Return the (x, y) coordinate for the center point of the cell that contains the specified text.  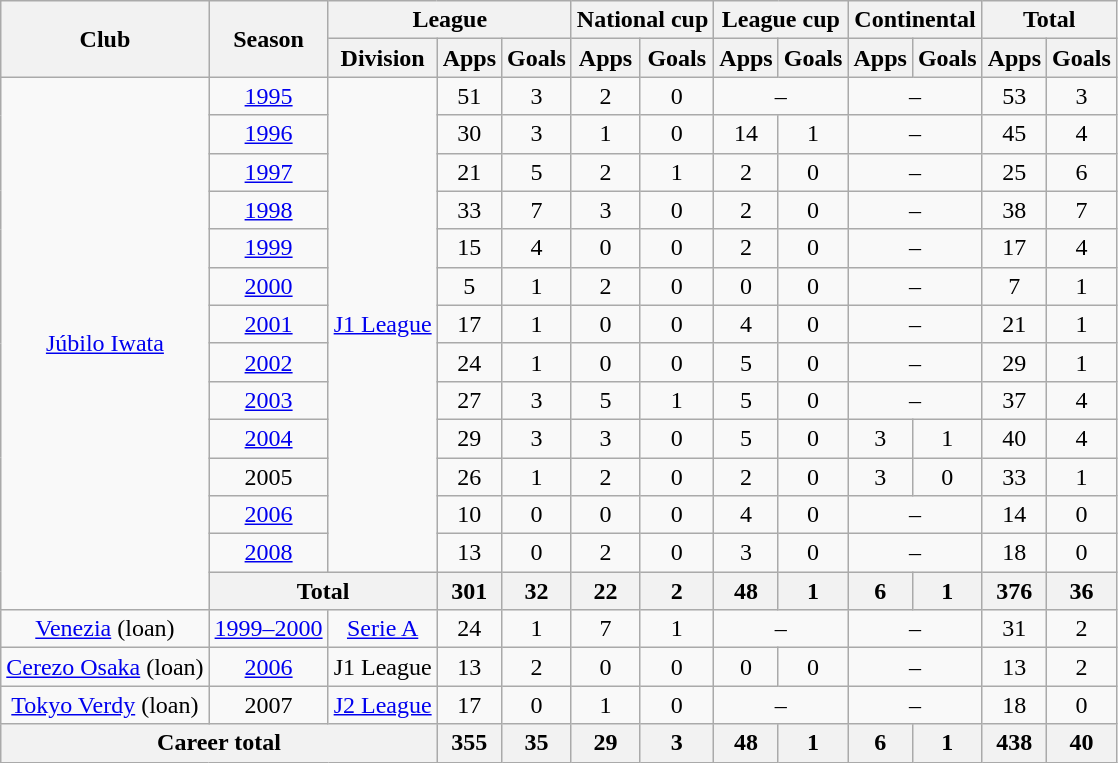
1998 (268, 210)
J2 League (382, 705)
22 (605, 591)
1996 (268, 134)
2004 (268, 438)
31 (1014, 629)
2003 (268, 400)
Season (268, 39)
League cup (781, 20)
32 (537, 591)
2008 (268, 553)
10 (469, 515)
301 (469, 591)
30 (469, 134)
26 (469, 477)
38 (1014, 210)
2005 (268, 477)
25 (1014, 172)
1999–2000 (268, 629)
36 (1082, 591)
2000 (268, 286)
2001 (268, 324)
Júbilo Iwata (105, 344)
355 (469, 743)
Serie A (382, 629)
Tokyo Verdy (loan) (105, 705)
Venezia (loan) (105, 629)
League (450, 20)
51 (469, 96)
1999 (268, 248)
45 (1014, 134)
1995 (268, 96)
2007 (268, 705)
Division (382, 58)
35 (537, 743)
27 (469, 400)
Cerezo Osaka (loan) (105, 667)
2002 (268, 362)
53 (1014, 96)
438 (1014, 743)
National cup (642, 20)
1997 (268, 172)
376 (1014, 591)
15 (469, 248)
Club (105, 39)
37 (1014, 400)
Continental (915, 20)
Career total (219, 743)
